Scan for the cell matching the given text and deliver its [X, Y] coordinate at center. 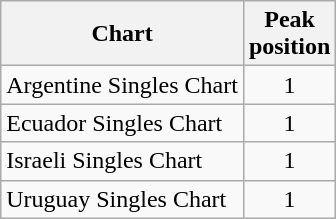
Israeli Singles Chart [122, 161]
Ecuador Singles Chart [122, 123]
Peakposition [289, 34]
Chart [122, 34]
Argentine Singles Chart [122, 85]
Uruguay Singles Chart [122, 199]
